Detect which cell encompasses the target text, then output its (x, y) center coordinate. 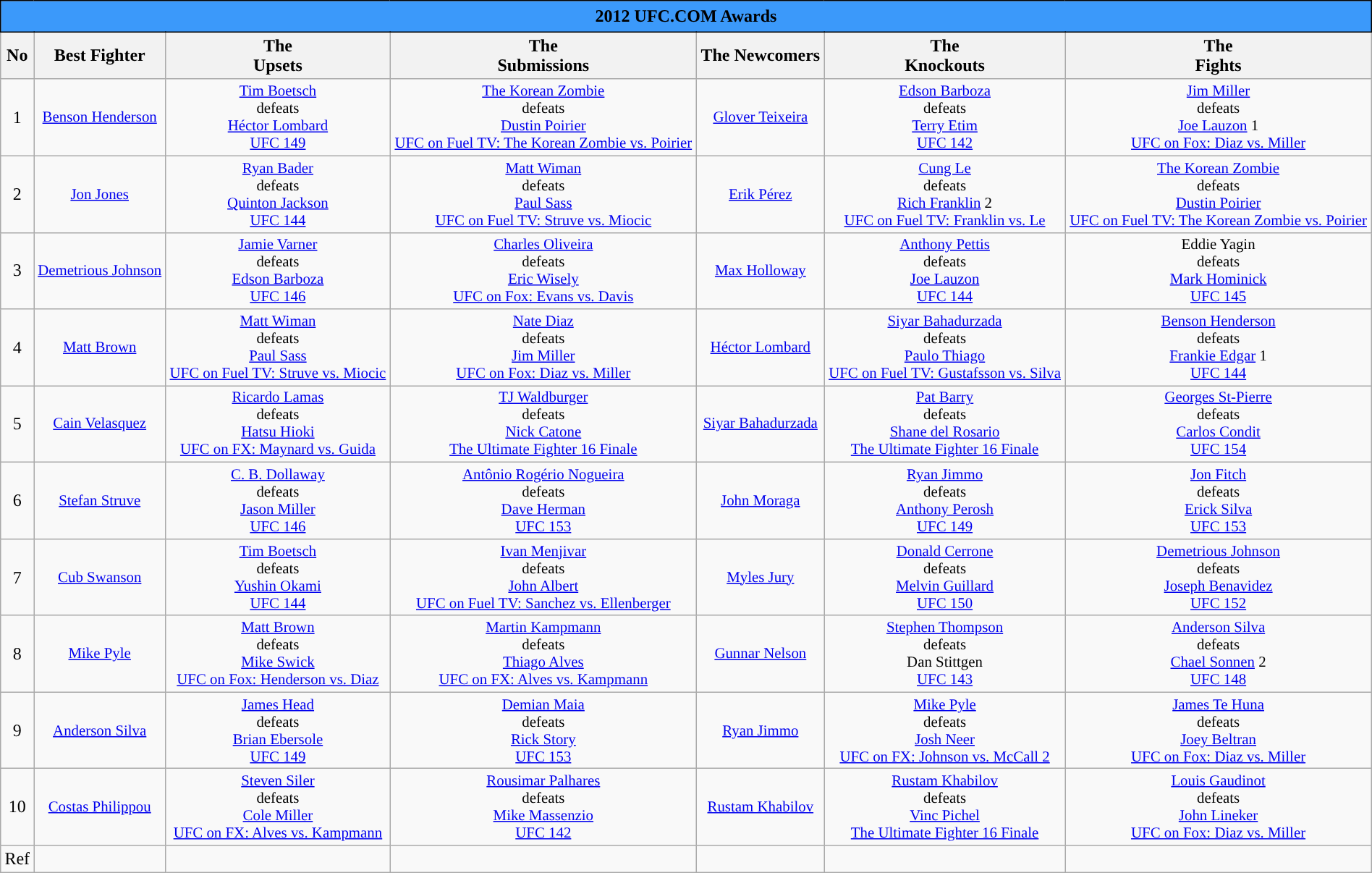
2 (17, 194)
Anderson Silva (100, 730)
Erik Pérez (760, 194)
Ricardo Lamas defeats Hatsu Hioki UFC on FX: Maynard vs. Guida (278, 424)
Tim Boetsch defeats Héctor Lombard UFC 149 (278, 117)
Eddie Yagin defeats Mark Hominick UFC 145 (1219, 271)
Jim Miller defeats Joe Lauzon 1 UFC on Fox: Diaz vs. Miller (1219, 117)
4 (17, 347)
Jon Fitch defeats Erick Silva UFC 153 (1219, 501)
TheKnockouts (945, 55)
The Newcomers (760, 55)
Rustam Khabilov defeats Vinc Pichel The Ultimate Fighter 16 Finale (945, 807)
Ryan Jimmo defeats Anthony Perosh UFC 149 (945, 501)
C. B. Dollaway defeats Jason Miller UFC 146 (278, 501)
Siyar Bahadurzada (760, 424)
8 (17, 654)
John Moraga (760, 501)
1 (17, 117)
Cung Le defeats Rich Franklin 2 UFC on Fuel TV: Franklin vs. Le (945, 194)
Ryan Bader defeats Quinton Jackson UFC 144 (278, 194)
Gunnar Nelson (760, 654)
Ivan Menjivar defeats John Albert UFC on Fuel TV: Sanchez vs. Ellenberger (543, 577)
Rousimar Palhares defeats Mike Massenzio UFC 142 (543, 807)
2012 UFC.COM Awards (686, 17)
James Head defeats Brian Ebersole UFC 149 (278, 730)
Pat Barry defeats Shane del Rosario The Ultimate Fighter 16 Finale (945, 424)
Ref (17, 859)
9 (17, 730)
Costas Philippou (100, 807)
Antônio Rogério Nogueira defeats Dave Herman UFC 153 (543, 501)
Mike Pyle defeats Josh Neer UFC on FX: Johnson vs. McCall 2 (945, 730)
Anthony Pettis defeats Joe Lauzon UFC 144 (945, 271)
Demian Maia defeats Rick Story UFC 153 (543, 730)
3 (17, 271)
10 (17, 807)
7 (17, 577)
Héctor Lombard (760, 347)
Anderson Silva defeats Chael Sonnen 2 UFC 148 (1219, 654)
Donald Cerrone defeats Melvin Guillard UFC 150 (945, 577)
Cub Swanson (100, 577)
Matt Brown defeats Mike Swick UFC on Fox: Henderson vs. Diaz (278, 654)
Benson Henderson (100, 117)
James Te Huna defeats Joey Beltran UFC on Fox: Diaz vs. Miller (1219, 730)
Louis Gaudinot defeats John Lineker UFC on Fox: Diaz vs. Miller (1219, 807)
Stephen Thompson defeats Dan Stittgen UFC 143 (945, 654)
6 (17, 501)
No (17, 55)
Benson Henderson defeats Frankie Edgar 1 UFC 144 (1219, 347)
Martin Kampmann defeats Thiago Alves UFC on FX: Alves vs. Kampmann (543, 654)
TheFights (1219, 55)
Nate Diaz defeats Jim Miller UFC on Fox: Diaz vs. Miller (543, 347)
Steven Siler defeats Cole Miller UFC on FX: Alves vs. Kampmann (278, 807)
Edson Barboza defeats Terry Etim UFC 142 (945, 117)
Cain Velasquez (100, 424)
Max Holloway (760, 271)
Tim Boetsch defeats Yushin Okami UFC 144 (278, 577)
Myles Jury (760, 577)
Ryan Jimmo (760, 730)
Demetrious Johnson (100, 271)
Demetrious Johnson defeats Joseph Benavidez UFC 152 (1219, 577)
Mike Pyle (100, 654)
5 (17, 424)
Rustam Khabilov (760, 807)
TheSubmissions (543, 55)
Matt Brown (100, 347)
Glover Teixeira (760, 117)
Georges St-Pierre defeats Carlos Condit UFC 154 (1219, 424)
TJ Waldburger defeats Nick Catone The Ultimate Fighter 16 Finale (543, 424)
Charles Oliveira defeats Eric Wisely UFC on Fox: Evans vs. Davis (543, 271)
Jon Jones (100, 194)
Jamie Varner defeats Edson Barboza UFC 146 (278, 271)
TheUpsets (278, 55)
Stefan Struve (100, 501)
Best Fighter (100, 55)
Siyar Bahadurzada defeats Paulo Thiago UFC on Fuel TV: Gustafsson vs. Silva (945, 347)
